Return the (x, y) coordinate for the center point of the cell that contains the specified text.  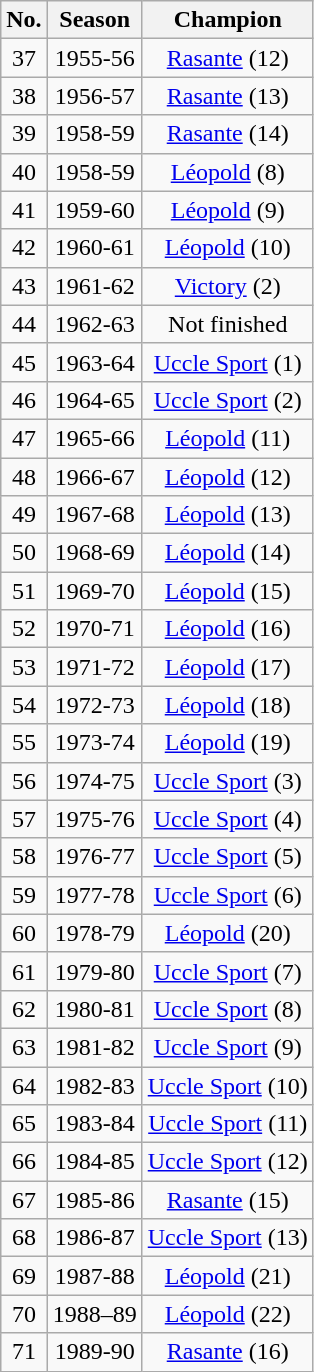
54 (24, 705)
Léopold (22) (228, 1314)
1955-56 (94, 58)
Léopold (14) (228, 553)
Rasante (15) (228, 1200)
Rasante (14) (228, 134)
Léopold (11) (228, 438)
Uccle Sport (11) (228, 1124)
64 (24, 1085)
Léopold (13) (228, 515)
Uccle Sport (13) (228, 1238)
1979-80 (94, 971)
49 (24, 515)
1988–89 (94, 1314)
Léopold (18) (228, 705)
Uccle Sport (10) (228, 1085)
68 (24, 1238)
1973-74 (94, 743)
44 (24, 324)
1977-78 (94, 895)
62 (24, 1009)
1962-63 (94, 324)
1972-73 (94, 705)
Uccle Sport (12) (228, 1162)
Uccle Sport (4) (228, 819)
1976-77 (94, 857)
56 (24, 781)
1963-64 (94, 362)
70 (24, 1314)
1968-69 (94, 553)
60 (24, 933)
Léopold (20) (228, 933)
45 (24, 362)
Uccle Sport (7) (228, 971)
1984-85 (94, 1162)
Léopold (19) (228, 743)
67 (24, 1200)
Uccle Sport (9) (228, 1047)
63 (24, 1047)
37 (24, 58)
Rasante (13) (228, 96)
1970-71 (94, 629)
1985-86 (94, 1200)
1971-72 (94, 667)
Uccle Sport (5) (228, 857)
1981-82 (94, 1047)
Rasante (16) (228, 1352)
1964-65 (94, 400)
1982-83 (94, 1085)
52 (24, 629)
57 (24, 819)
Uccle Sport (3) (228, 781)
Rasante (12) (228, 58)
1966-67 (94, 477)
Uccle Sport (1) (228, 362)
1975-76 (94, 819)
1989-90 (94, 1352)
38 (24, 96)
1978-79 (94, 933)
1956-57 (94, 96)
46 (24, 400)
No. (24, 20)
43 (24, 286)
47 (24, 438)
1987-88 (94, 1276)
1983-84 (94, 1124)
65 (24, 1124)
1974-75 (94, 781)
Uccle Sport (8) (228, 1009)
48 (24, 477)
Léopold (8) (228, 172)
41 (24, 210)
1959-60 (94, 210)
Léopold (12) (228, 477)
42 (24, 248)
39 (24, 134)
Léopold (16) (228, 629)
51 (24, 591)
55 (24, 743)
1965-66 (94, 438)
69 (24, 1276)
Léopold (21) (228, 1276)
66 (24, 1162)
50 (24, 553)
Not finished (228, 324)
71 (24, 1352)
Victory (2) (228, 286)
1960-61 (94, 248)
40 (24, 172)
Champion (228, 20)
Léopold (15) (228, 591)
1961-62 (94, 286)
Léopold (10) (228, 248)
61 (24, 971)
53 (24, 667)
58 (24, 857)
Léopold (9) (228, 210)
1969-70 (94, 591)
Uccle Sport (2) (228, 400)
59 (24, 895)
1986-87 (94, 1238)
1980-81 (94, 1009)
Uccle Sport (6) (228, 895)
Léopold (17) (228, 667)
1967-68 (94, 515)
Season (94, 20)
